Return the (X, Y) coordinate for the center point of the cell that contains the specified text.  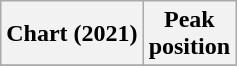
Peakposition (189, 34)
Chart (2021) (72, 34)
